Return the [X, Y] coordinate for the center point of the cell that contains the specified text.  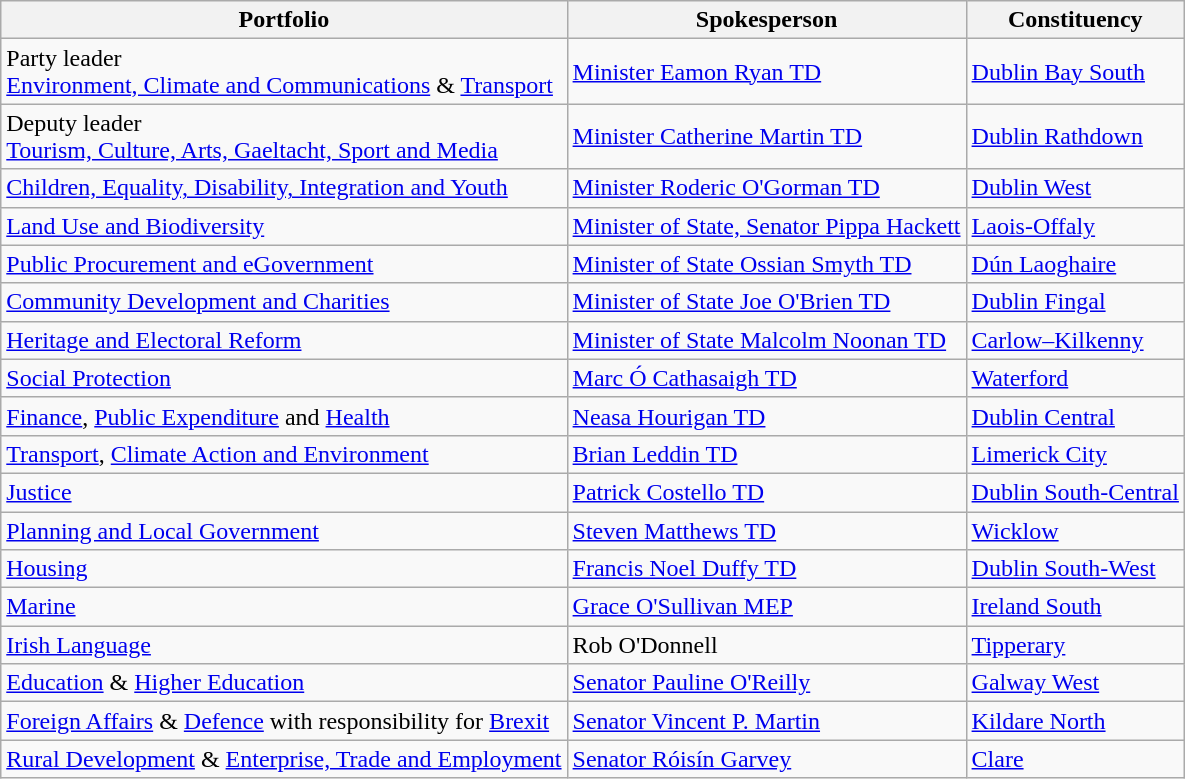
Minister Roderic O'Gorman TD [766, 188]
Laois-Offaly [1075, 226]
Brian Leddin TD [766, 454]
Senator Róisín Garvey [766, 759]
Deputy leaderTourism, Culture, Arts, Gaeltacht, Sport and Media [284, 136]
Wicklow [1075, 531]
Galway West [1075, 683]
Land Use and Biodiversity [284, 226]
Neasa Hourigan TD [766, 416]
Constituency [1075, 20]
Francis Noel Duffy TD [766, 569]
Marc Ó Cathasaigh TD [766, 378]
Patrick Costello TD [766, 492]
Limerick City [1075, 454]
Minister Catherine Martin TD [766, 136]
Clare [1075, 759]
Heritage and Electoral Reform [284, 340]
Portfolio [284, 20]
Minister of State, Senator Pippa Hackett [766, 226]
Senator Vincent P. Martin [766, 721]
Minister of State Ossian Smyth TD [766, 264]
Minister of State Joe O'Brien TD [766, 302]
Irish Language [284, 645]
Rob O'Donnell [766, 645]
Rural Development & Enterprise, Trade and Employment [284, 759]
Dublin Rathdown [1075, 136]
Housing [284, 569]
Public Procurement and eGovernment [284, 264]
Minister of State Malcolm Noonan TD [766, 340]
Social Protection [284, 378]
Marine [284, 607]
Dublin West [1075, 188]
Dún Laoghaire [1075, 264]
Dublin Central [1075, 416]
Waterford [1075, 378]
Steven Matthews TD [766, 531]
Community Development and Charities [284, 302]
Party leaderEnvironment, Climate and Communications & Transport [284, 72]
Dublin South-Central [1075, 492]
Dublin South-West [1075, 569]
Children, Equality, Disability, Integration and Youth [284, 188]
Foreign Affairs & Defence with responsibility for Brexit [284, 721]
Minister Eamon Ryan TD [766, 72]
Ireland South [1075, 607]
Justice [284, 492]
Transport, Climate Action and Environment [284, 454]
Dublin Bay South [1075, 72]
Finance, Public Expenditure and Health [284, 416]
Education & Higher Education [284, 683]
Spokesperson [766, 20]
Senator Pauline O'Reilly [766, 683]
Carlow–Kilkenny [1075, 340]
Grace O'Sullivan MEP [766, 607]
Dublin Fingal [1075, 302]
Kildare North [1075, 721]
Planning and Local Government [284, 531]
Tipperary [1075, 645]
